Determine the (X, Y) coordinate at the center of the cell enclosing the given text.  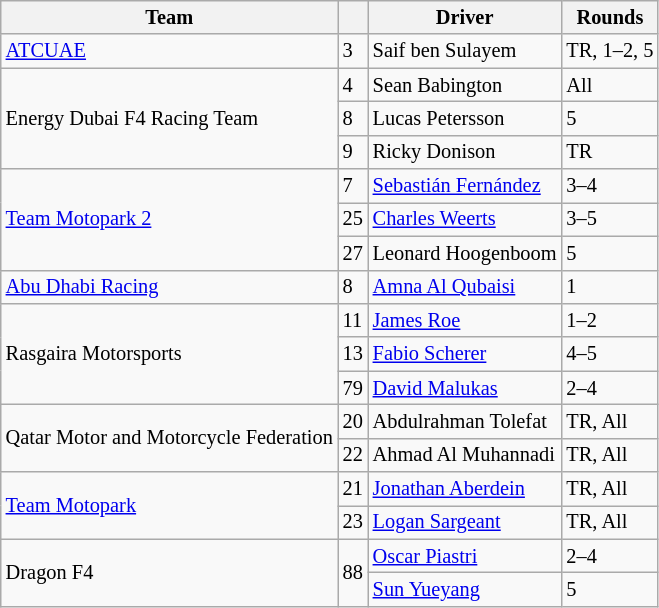
1–2 (610, 320)
Team Motopark (170, 506)
1 (610, 287)
3–4 (610, 186)
Charles Weerts (465, 219)
Saif ben Sulayem (465, 51)
Rasgaira Motorsports (170, 354)
Ahmad Al Muhannadi (465, 455)
TR (610, 152)
Ricky Donison (465, 152)
All (610, 85)
Lucas Petersson (465, 118)
4 (353, 85)
Dragon F4 (170, 572)
3 (353, 51)
Rounds (610, 17)
Amna Al Qubaisi (465, 287)
ATCUAE (170, 51)
Energy Dubai F4 Racing Team (170, 118)
7 (353, 186)
79 (353, 388)
3–5 (610, 219)
22 (353, 455)
Sean Babington (465, 85)
20 (353, 421)
Abdulrahman Tolefat (465, 421)
88 (353, 572)
Team (170, 17)
4–5 (610, 354)
Sebastián Fernández (465, 186)
Driver (465, 17)
11 (353, 320)
Oscar Piastri (465, 556)
Abu Dhabi Racing (170, 287)
25 (353, 219)
James Roe (465, 320)
Logan Sargeant (465, 522)
9 (353, 152)
Qatar Motor and Motorcycle Federation (170, 438)
Leonard Hoogenboom (465, 253)
Sun Yueyang (465, 589)
27 (353, 253)
Fabio Scherer (465, 354)
23 (353, 522)
21 (353, 489)
Jonathan Aberdein (465, 489)
13 (353, 354)
TR, 1–2, 5 (610, 51)
Team Motopark 2 (170, 220)
David Malukas (465, 388)
